Detect which cell encompasses the target text, then output its [X, Y] center coordinate. 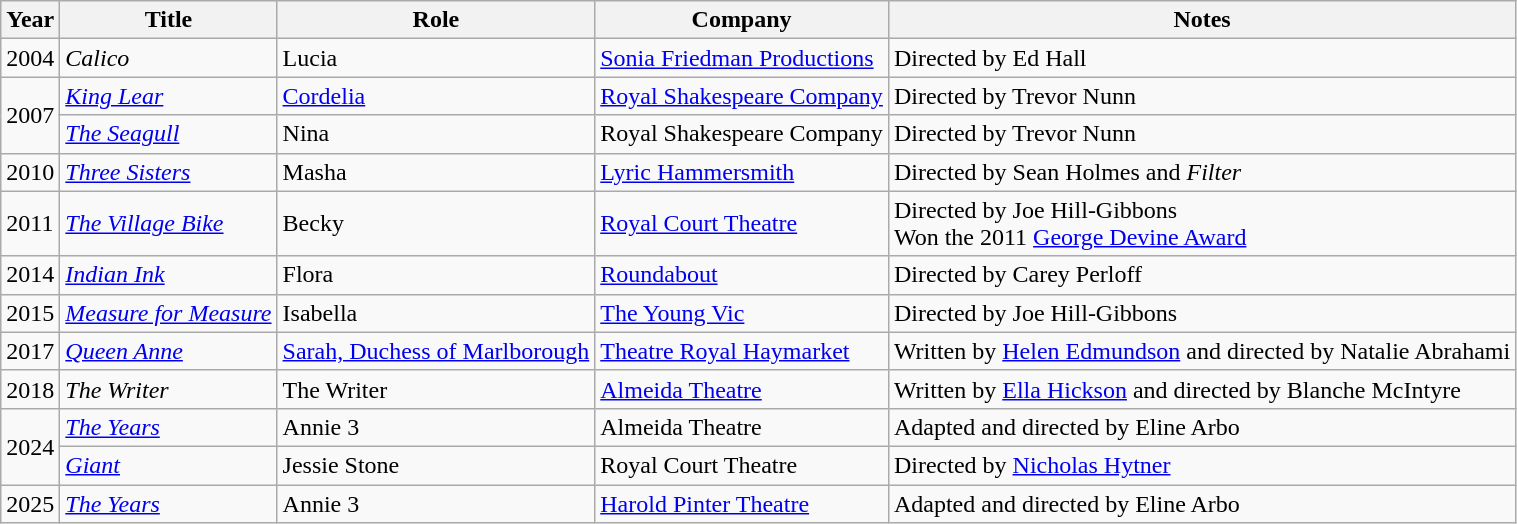
Sonia Friedman Productions [742, 58]
2015 [30, 313]
The Village Bike [168, 224]
2010 [30, 172]
Lyric Hammersmith [742, 172]
Directed by Sean Holmes and Filter [1202, 172]
Roundabout [742, 275]
2024 [30, 446]
Queen Anne [168, 351]
Indian Ink [168, 275]
Jessie Stone [436, 465]
2014 [30, 275]
2025 [30, 503]
Lucia [436, 58]
Cordelia [436, 96]
Sarah, Duchess of Marlborough [436, 351]
Giant [168, 465]
Company [742, 20]
Harold Pinter Theatre [742, 503]
King Lear [168, 96]
Notes [1202, 20]
Becky [436, 224]
Directed by Nicholas Hytner [1202, 465]
The Seagull [168, 134]
Directed by Ed Hall [1202, 58]
The Young Vic [742, 313]
Year [30, 20]
Directed by Joe Hill-Gibbons [1202, 313]
Title [168, 20]
Isabella [436, 313]
2018 [30, 389]
Written by Ella Hickson and directed by Blanche McIntyre [1202, 389]
Nina [436, 134]
Masha [436, 172]
2007 [30, 115]
Measure for Measure [168, 313]
Directed by Joe Hill-Gibbons Won the 2011 George Devine Award [1202, 224]
2011 [30, 224]
Theatre Royal Haymarket [742, 351]
2017 [30, 351]
Calico [168, 58]
Flora [436, 275]
Role [436, 20]
Three Sisters [168, 172]
Directed by Carey Perloff [1202, 275]
Written by Helen Edmundson and directed by Natalie Abrahami [1202, 351]
2004 [30, 58]
